Find where the given text appears and provide that cell's center as (x, y) coordinate. 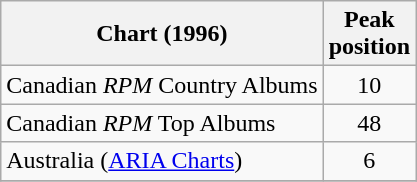
Chart (1996) (162, 34)
Canadian RPM Country Albums (162, 85)
48 (369, 123)
Canadian RPM Top Albums (162, 123)
10 (369, 85)
Australia (ARIA Charts) (162, 161)
Peakposition (369, 34)
6 (369, 161)
